Return the [X, Y] coordinate for the center point of the cell that contains the specified text.  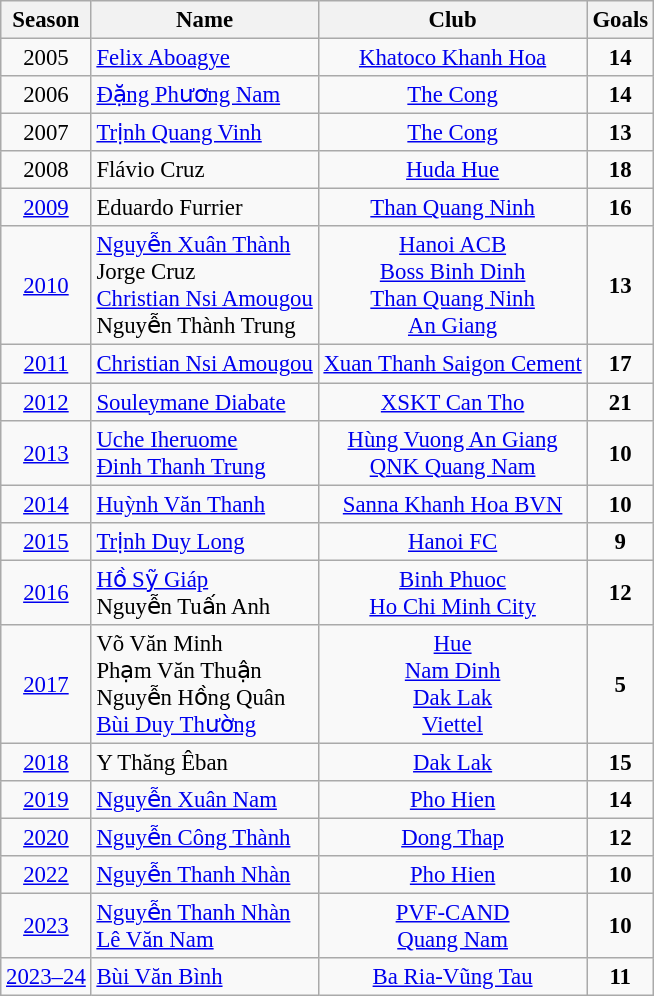
Võ Văn Minh Phạm Văn Thuận Nguyễn Hồng Quân Bùi Duy Thường [204, 684]
Ba Ria-Vũng Tau [452, 977]
2010 [46, 286]
Uche Iheruome Đinh Thanh Trung [204, 452]
2005 [46, 58]
Flávio Cruz [204, 170]
Goals [620, 20]
2014 [46, 504]
Xuan Thanh Saigon Cement [452, 364]
9 [620, 541]
Nguyễn Xuân Thành Jorge Cruz Christian Nsi Amougou Nguyễn Thành Trung [204, 286]
2016 [46, 592]
Club [452, 20]
Y Thăng Êban [204, 762]
Khatoco Khanh Hoa [452, 58]
Nguyễn Thanh Nhàn Lê Văn Nam [204, 926]
2023–24 [46, 977]
Nguyễn Xuân Nam [204, 800]
Eduardo Furrier [204, 208]
17 [620, 364]
15 [620, 762]
11 [620, 977]
Than Quang Ninh [452, 208]
5 [620, 684]
2006 [46, 95]
HueNam DinhDak LakViettel [452, 684]
Felix Aboagye [204, 58]
2008 [46, 170]
Bùi Văn Bình [204, 977]
Christian Nsi Amougou [204, 364]
Trịnh Duy Long [204, 541]
Dak Lak [452, 762]
16 [620, 208]
2022 [46, 875]
Nguyễn Thanh Nhàn [204, 875]
2009 [46, 208]
2018 [46, 762]
2012 [46, 402]
PVF-CANDQuang Nam [452, 926]
XSKT Can Tho [452, 402]
2015 [46, 541]
2007 [46, 133]
18 [620, 170]
Souleymane Diabate [204, 402]
Hùng Vuong An GiangQNK Quang Nam [452, 452]
2019 [46, 800]
Huda Hue [452, 170]
Hanoi ACBBoss Binh DinhThan Quang NinhAn Giang [452, 286]
Huỳnh Văn Thanh [204, 504]
Binh PhuocHo Chi Minh City [452, 592]
Name [204, 20]
21 [620, 402]
Sanna Khanh Hoa BVN [452, 504]
Hồ Sỹ Giáp Nguyễn Tuấn Anh [204, 592]
Hanoi FC [452, 541]
Trịnh Quang Vinh [204, 133]
2023 [46, 926]
2011 [46, 364]
Season [46, 20]
Dong Thap [452, 837]
Nguyễn Công Thành [204, 837]
2020 [46, 837]
Đặng Phương Nam [204, 95]
2017 [46, 684]
2013 [46, 452]
